Return the [X, Y] coordinate for the center point of the cell that contains the specified text.  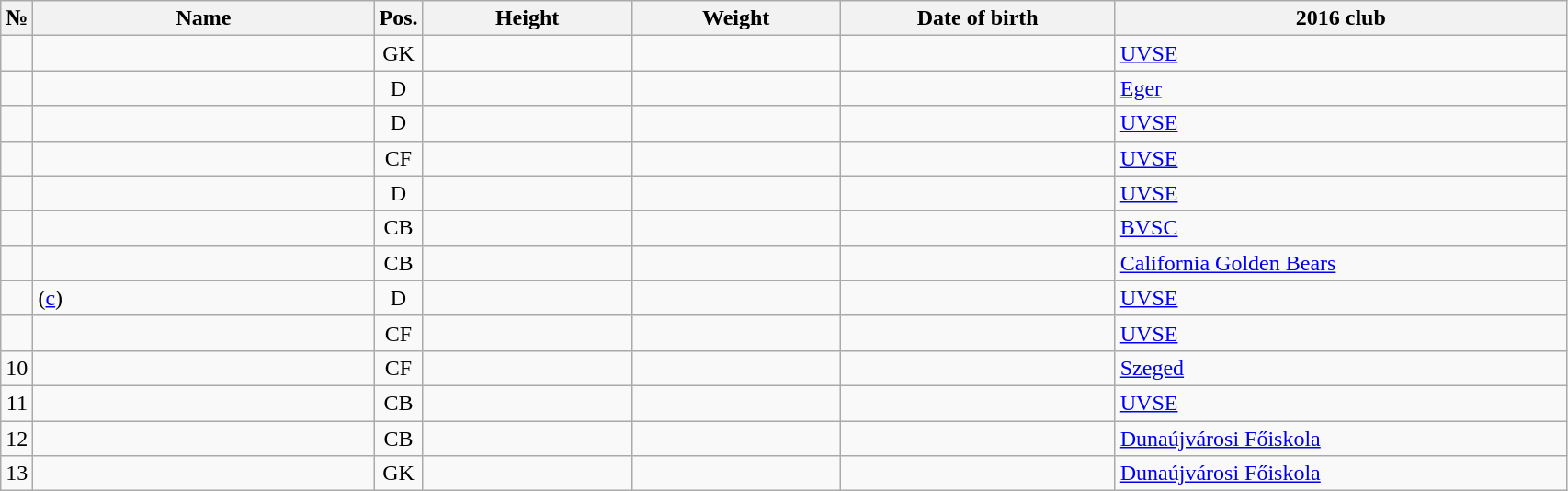
10 [17, 368]
California Golden Bears [1340, 263]
Height [528, 18]
2016 club [1340, 18]
Date of birth [978, 18]
Eger [1340, 88]
Weight [735, 18]
BVSC [1340, 228]
Pos. [399, 18]
13 [17, 474]
Name [204, 18]
12 [17, 439]
№ [17, 18]
11 [17, 403]
(c) [204, 298]
Szeged [1340, 368]
